Return the (X, Y) coordinate for the center point of the cell that contains the specified text.  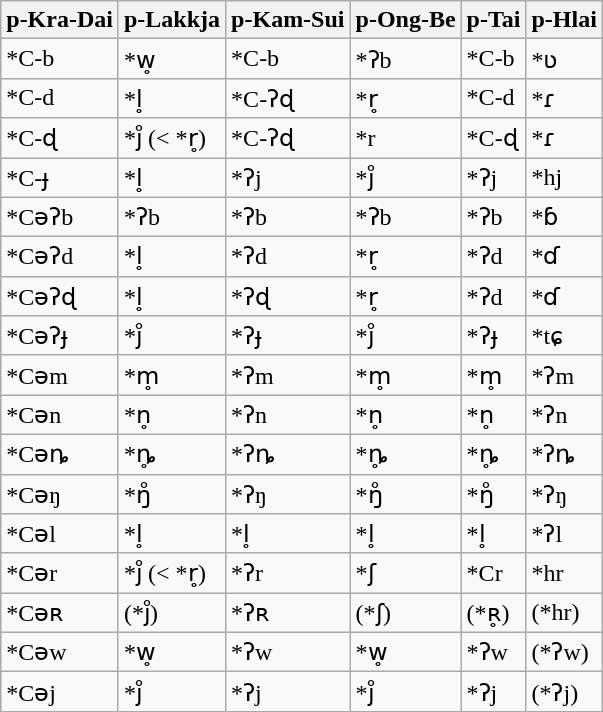
(*hr) (564, 613)
*Cəʔd (60, 257)
*Cəȵ (60, 454)
(*j̊) (172, 613)
*ʃ (406, 573)
*hj (564, 178)
*Cəw (60, 652)
(*ʀ̥) (494, 613)
*Cəl (60, 534)
*Cəʔb (60, 217)
*Cəʔɟ (60, 336)
*ʔʀ (288, 613)
*hr (564, 573)
*Cər (60, 573)
p-Lakkja (172, 20)
*ʔɖ (288, 296)
*Cəj (60, 692)
*tɕ (564, 336)
p-Tai (494, 20)
(*ʔw) (564, 652)
*ʔl (564, 534)
p-Ong-Be (406, 20)
*r (406, 138)
*ʔr (288, 573)
*ɓ (564, 217)
*Cəm (60, 375)
*ʋ (564, 59)
(*ʃ) (406, 613)
p-Kra-Dai (60, 20)
(*ʔj) (564, 692)
*Cəʀ (60, 613)
p-Kam-Sui (288, 20)
*C-ɟ (60, 178)
*Cəŋ (60, 494)
p-Hlai (564, 20)
*Cr (494, 573)
*Cən (60, 415)
*Cəʔɖ (60, 296)
